Output the [X, Y] coordinate of the center of the cell containing the given text.  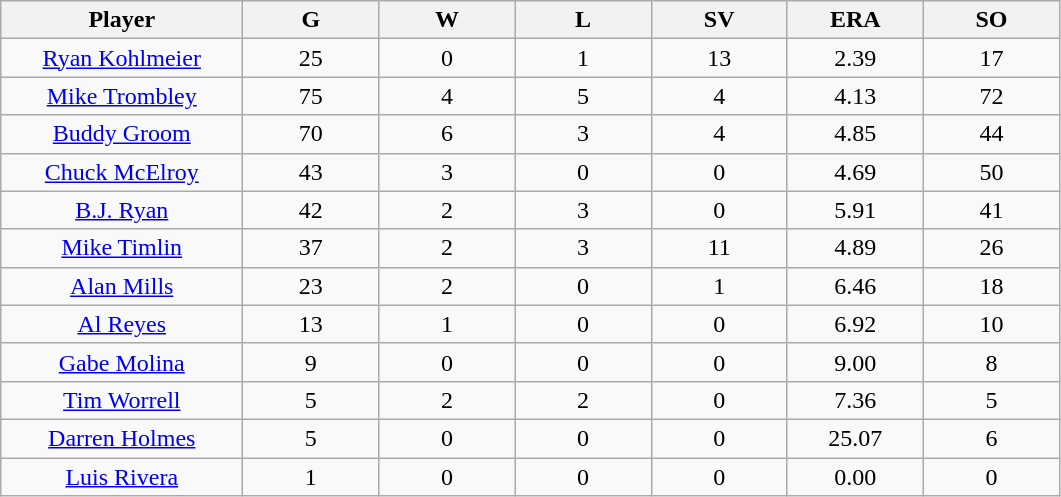
70 [311, 134]
L [583, 20]
41 [991, 210]
Mike Timlin [122, 248]
Al Reyes [122, 324]
2.39 [855, 58]
Tim Worrell [122, 400]
10 [991, 324]
4.13 [855, 96]
Buddy Groom [122, 134]
9.00 [855, 362]
18 [991, 286]
4.69 [855, 172]
26 [991, 248]
ERA [855, 20]
Gabe Molina [122, 362]
23 [311, 286]
42 [311, 210]
8 [991, 362]
7.36 [855, 400]
25.07 [855, 438]
SO [991, 20]
G [311, 20]
Darren Holmes [122, 438]
Mike Trombley [122, 96]
44 [991, 134]
72 [991, 96]
B.J. Ryan [122, 210]
W [447, 20]
37 [311, 248]
Luis Rivera [122, 477]
75 [311, 96]
25 [311, 58]
Ryan Kohlmeier [122, 58]
4.89 [855, 248]
6.92 [855, 324]
SV [719, 20]
43 [311, 172]
6.46 [855, 286]
11 [719, 248]
5.91 [855, 210]
Player [122, 20]
0.00 [855, 477]
4.85 [855, 134]
17 [991, 58]
Chuck McElroy [122, 172]
50 [991, 172]
9 [311, 362]
Alan Mills [122, 286]
